Find where the given text appears and provide that cell's center as [X, Y] coordinate. 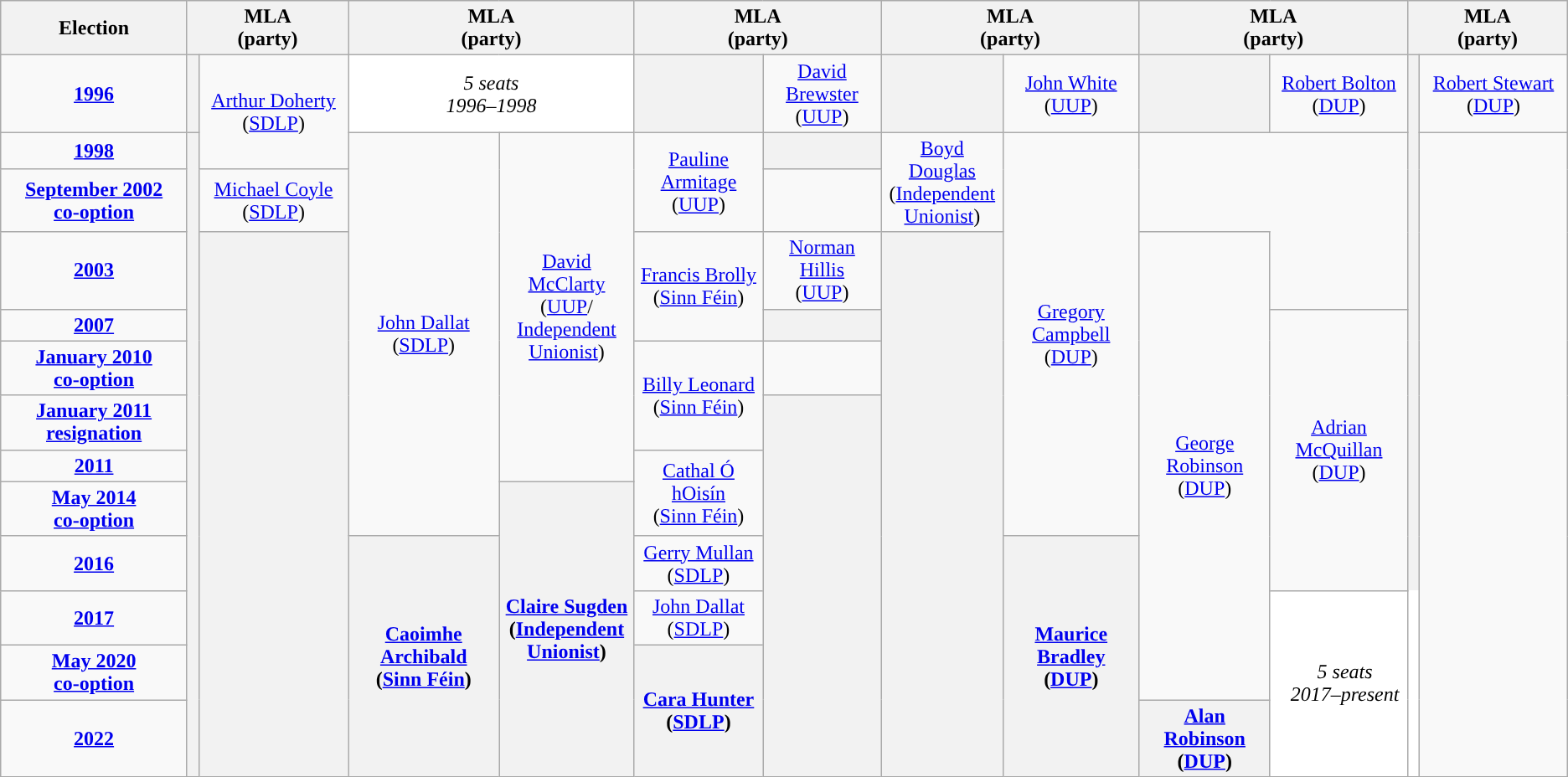
George Robinson(DUP) [1204, 466]
Cara Hunter(SDLP) [699, 710]
Michael Coyle(SDLP) [273, 201]
Alan Robinson(DUP) [1204, 738]
Pauline Armitage(UUP) [699, 183]
1996 [94, 94]
Claire Sugden(IndependentUnionist) [566, 629]
Billy Leonard(Sinn Féin) [699, 395]
1998 [94, 151]
John White(UUP) [1072, 94]
May 2014co-option [94, 509]
Norman Hillis(UUP) [823, 270]
Gerry Mullan(SDLP) [699, 563]
September 2002co-option [94, 201]
2007 [94, 325]
Arthur Doherty(SDLP) [273, 112]
Maurice Bradley(DUP) [1072, 656]
Caoimhe Archibald(Sinn Féin) [424, 656]
January 2011 resignation [94, 422]
David McClarty(UUP/IndependentUnionist) [566, 306]
Francis Brolly(Sinn Féin) [699, 286]
2011 [94, 466]
Cathal Ó hOisín(Sinn Féin) [699, 492]
Adrian McQuillan(DUP) [1338, 450]
Gregory Campbell(DUP) [1072, 334]
2003 [94, 270]
January 2010co-option [94, 368]
5 seats2017–present [1344, 683]
5 seats1996–1998 [491, 94]
2016 [94, 563]
Boyd Douglas(IndependentUnionist) [941, 183]
2017 [94, 618]
Robert Bolton(DUP) [1338, 94]
Robert Stewart(DUP) [1494, 94]
Election [94, 28]
2022 [94, 738]
David Brewster(UUP) [823, 94]
May 2020co-option [94, 672]
